From the cell containing the given text, extract its center point as (X, Y) coordinate. 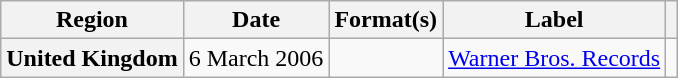
Format(s) (386, 20)
Warner Bros. Records (554, 58)
Label (554, 20)
Region (92, 20)
United Kingdom (92, 58)
6 March 2006 (256, 58)
Date (256, 20)
